For the text-containing cell, return its midpoint in [x, y] coordinate format. 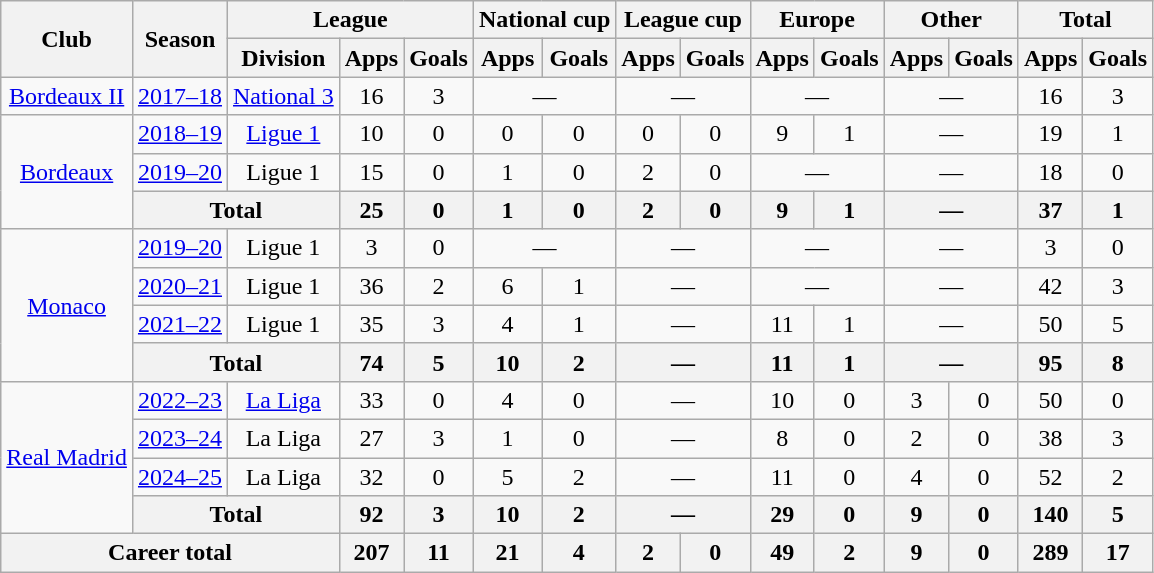
Club [67, 39]
35 [371, 324]
Career total [170, 553]
2024–25 [180, 477]
2017–18 [180, 96]
289 [1050, 553]
Real Madrid [67, 457]
Season [180, 39]
37 [1050, 210]
29 [782, 515]
Europe [817, 20]
Bordeaux II [67, 96]
21 [507, 553]
Division [284, 58]
92 [371, 515]
52 [1050, 477]
2023–24 [180, 438]
National cup [544, 20]
25 [371, 210]
2018–19 [180, 134]
Other [951, 20]
74 [371, 362]
42 [1050, 286]
17 [1118, 553]
2022–23 [180, 400]
32 [371, 477]
18 [1050, 172]
207 [371, 553]
49 [782, 553]
2020–21 [180, 286]
2021–22 [180, 324]
38 [1050, 438]
League cup [683, 20]
140 [1050, 515]
Bordeaux [67, 172]
Monaco [67, 305]
33 [371, 400]
19 [1050, 134]
27 [371, 438]
National 3 [284, 96]
95 [1050, 362]
6 [507, 286]
36 [371, 286]
League [351, 20]
15 [371, 172]
